Identify which cell holds the provided text, then report its [X, Y] central coordinate. 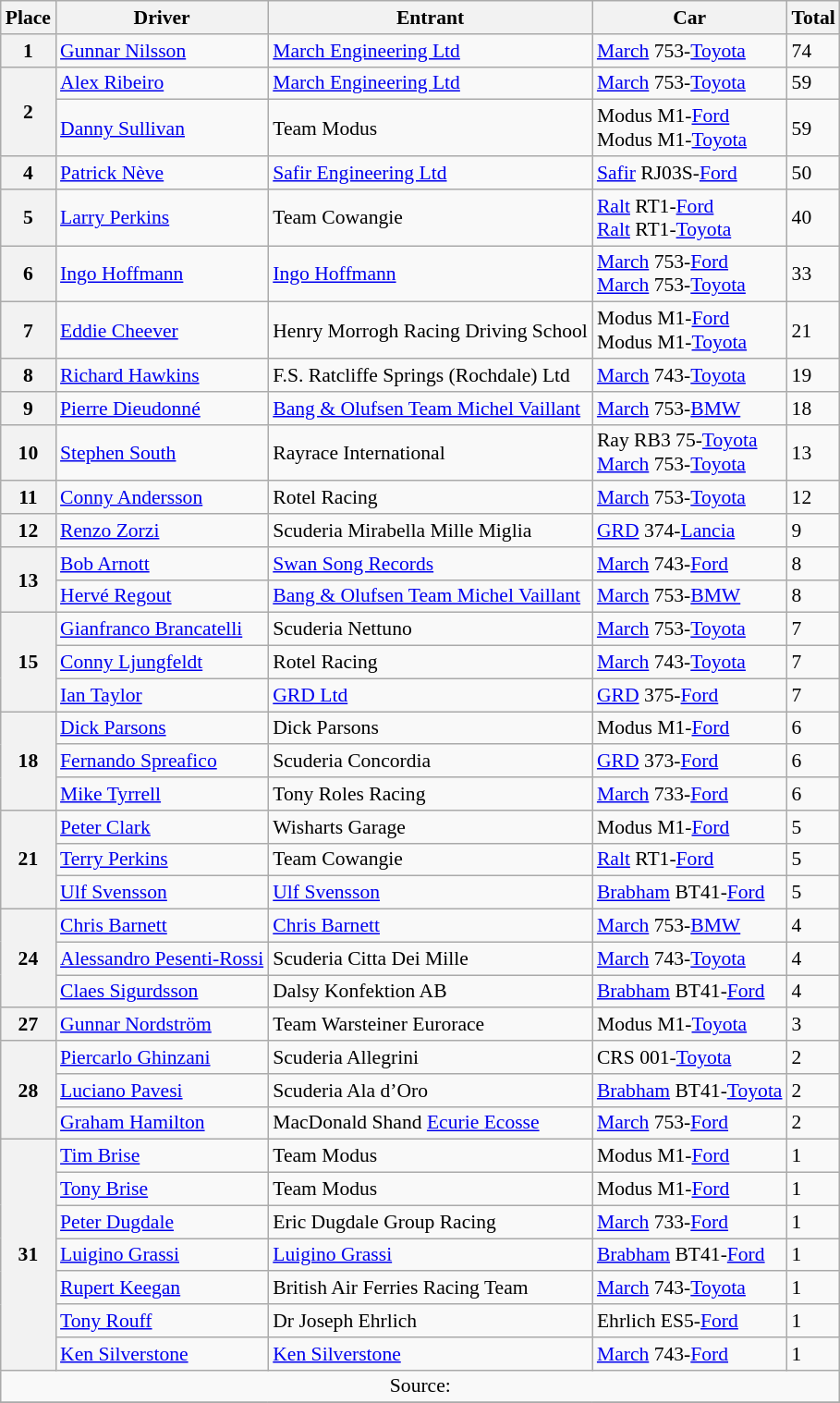
Gunnar Nordström [162, 1025]
Bob Arnott [162, 564]
GRD 373-Ford [689, 762]
Piercarlo Ghinzani [162, 1057]
Scuderia Allegrini [431, 1057]
Tony Roles Racing [431, 794]
Dr Joseph Ehrlich [431, 1321]
Henry Morrogh Racing Driving School [431, 331]
Swan Song Records [431, 564]
Graham Hamilton [162, 1123]
Safir RJ03S-Ford [689, 173]
Ralt RT1-FordRalt RT1-Toyota [689, 218]
3 [813, 1025]
Scuderia Concordia [431, 762]
Terry Perkins [162, 860]
Ehrlich ES5-Ford [689, 1321]
Alex Ribeiro [162, 83]
Eddie Cheever [162, 331]
40 [813, 218]
31 [28, 1255]
Pierre Dieudonné [162, 409]
10 [28, 453]
74 [813, 51]
GRD 374-Lancia [689, 531]
Alessandro Pesenti-Rossi [162, 958]
24 [28, 959]
Team Warsteiner Eurorace [431, 1025]
Wisharts Garage [431, 827]
CRS 001-Toyota [689, 1057]
28 [28, 1091]
Patrick Nève [162, 173]
MacDonald Shand Ecurie Ecosse [431, 1123]
11 [28, 498]
Richard Hawkins [162, 375]
Eric Dugdale Group Racing [431, 1222]
Entrant [431, 18]
Renzo Zorzi [162, 531]
Car [689, 18]
33 [813, 274]
Modus M1-Toyota [689, 1025]
Luciano Pavesi [162, 1091]
Place [28, 18]
Rupert Keegan [162, 1288]
Conny Andersson [162, 498]
GRD 375-Ford [689, 695]
50 [813, 173]
Tim Brise [162, 1156]
Fernando Spreafico [162, 762]
March 753-Ford [689, 1123]
Larry Perkins [162, 218]
Gunnar Nilsson [162, 51]
British Air Ferries Racing Team [431, 1288]
Ian Taylor [162, 695]
19 [813, 375]
Driver [162, 18]
Dalsy Konfektion AB [431, 992]
Claes Sigurdsson [162, 992]
Safir Engineering Ltd [431, 173]
Tony Brise [162, 1189]
Mike Tyrrell [162, 794]
Tony Rouff [162, 1321]
Stephen South [162, 453]
F.S. Ratcliffe Springs (Rochdale) Ltd [431, 375]
Gianfranco Brancatelli [162, 629]
Brabham BT41-Toyota [689, 1091]
Conny Ljungfeldt [162, 663]
Scuderia Citta Dei Mille [431, 958]
Scuderia Ala d’Oro [431, 1091]
GRD Ltd [431, 695]
Ray RB3 75-ToyotaMarch 753-Toyota [689, 453]
Scuderia Mirabella Mille Miglia [431, 531]
Rayrace International [431, 453]
27 [28, 1025]
Peter Dugdale [162, 1222]
Danny Sullivan [162, 128]
Source: [420, 1386]
Total [813, 18]
Ralt RT1-Ford [689, 860]
15 [28, 662]
March 753-FordMarch 753-Toyota [689, 274]
Hervé Regout [162, 596]
Peter Clark [162, 827]
Scuderia Nettuno [431, 629]
